From the cell containing the given text, extract its center point as [X, Y] coordinate. 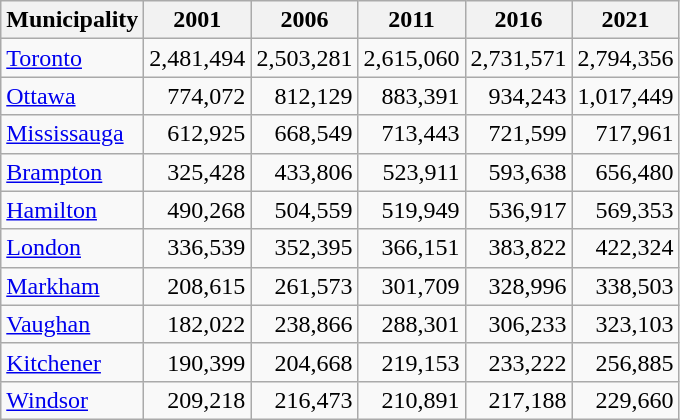
210,891 [412, 400]
Toronto [72, 58]
383,822 [518, 248]
338,503 [626, 286]
336,539 [198, 248]
717,961 [626, 134]
2,615,060 [412, 58]
490,268 [198, 210]
Hamilton [72, 210]
Mississauga [72, 134]
288,301 [412, 324]
433,806 [304, 172]
656,480 [626, 172]
612,925 [198, 134]
504,559 [304, 210]
721,599 [518, 134]
883,391 [412, 96]
Kitchener [72, 362]
261,573 [304, 286]
209,218 [198, 400]
536,917 [518, 210]
Vaughan [72, 324]
2021 [626, 20]
2,503,281 [304, 58]
323,103 [626, 324]
2,794,356 [626, 58]
934,243 [518, 96]
812,129 [304, 96]
774,072 [198, 96]
519,949 [412, 210]
328,996 [518, 286]
1,017,449 [626, 96]
229,660 [626, 400]
216,473 [304, 400]
2011 [412, 20]
Municipality [72, 20]
2,481,494 [198, 58]
238,866 [304, 324]
233,222 [518, 362]
366,151 [412, 248]
325,428 [198, 172]
713,443 [412, 134]
306,233 [518, 324]
2006 [304, 20]
2016 [518, 20]
182,022 [198, 324]
569,353 [626, 210]
523,911 [412, 172]
Markham [72, 286]
2,731,571 [518, 58]
190,399 [198, 362]
668,549 [304, 134]
256,885 [626, 362]
Ottawa [72, 96]
422,324 [626, 248]
352,395 [304, 248]
593,638 [518, 172]
208,615 [198, 286]
London [72, 248]
Windsor [72, 400]
204,668 [304, 362]
219,153 [412, 362]
217,188 [518, 400]
2001 [198, 20]
Brampton [72, 172]
301,709 [412, 286]
